For the text-containing cell, return its midpoint in [X, Y] coordinate format. 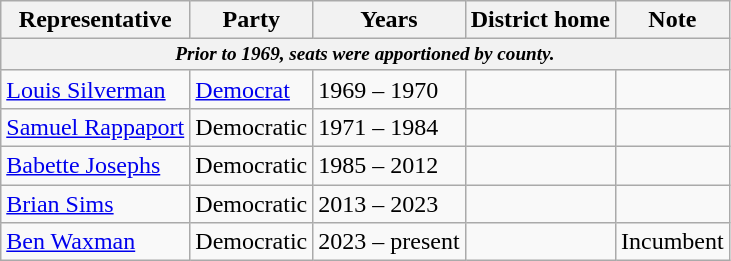
Party [252, 20]
Brian Sims [96, 204]
2013 – 2023 [389, 204]
Years [389, 20]
1969 – 1970 [389, 89]
Democrat [252, 89]
Prior to 1969, seats were apportioned by county. [365, 55]
Samuel Rappaport [96, 128]
Ben Waxman [96, 242]
1971 – 1984 [389, 128]
1985 – 2012 [389, 166]
Representative [96, 20]
Louis Silverman [96, 89]
Incumbent [672, 242]
2023 – present [389, 242]
Note [672, 20]
Babette Josephs [96, 166]
District home [540, 20]
